Extract the [x, y] coordinate from the center of the cell holding the provided text.  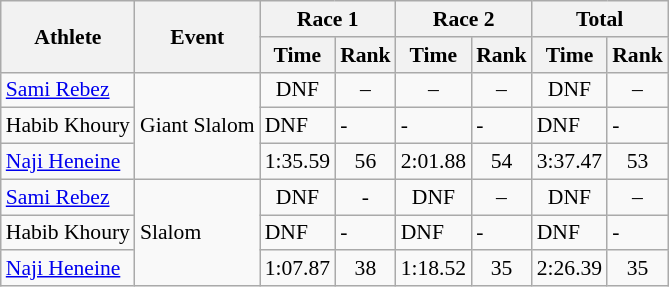
38 [366, 269]
1:18.52 [434, 269]
Slalom [198, 232]
Giant Slalom [198, 126]
2:01.88 [434, 162]
1:35.59 [298, 162]
Total [600, 19]
Race 1 [328, 19]
Event [198, 36]
3:37.47 [570, 162]
56 [366, 162]
2:26.39 [570, 269]
Athlete [68, 36]
54 [502, 162]
53 [638, 162]
1:07.87 [298, 269]
Race 2 [464, 19]
